From the cell containing the given text, extract its center point as (x, y) coordinate. 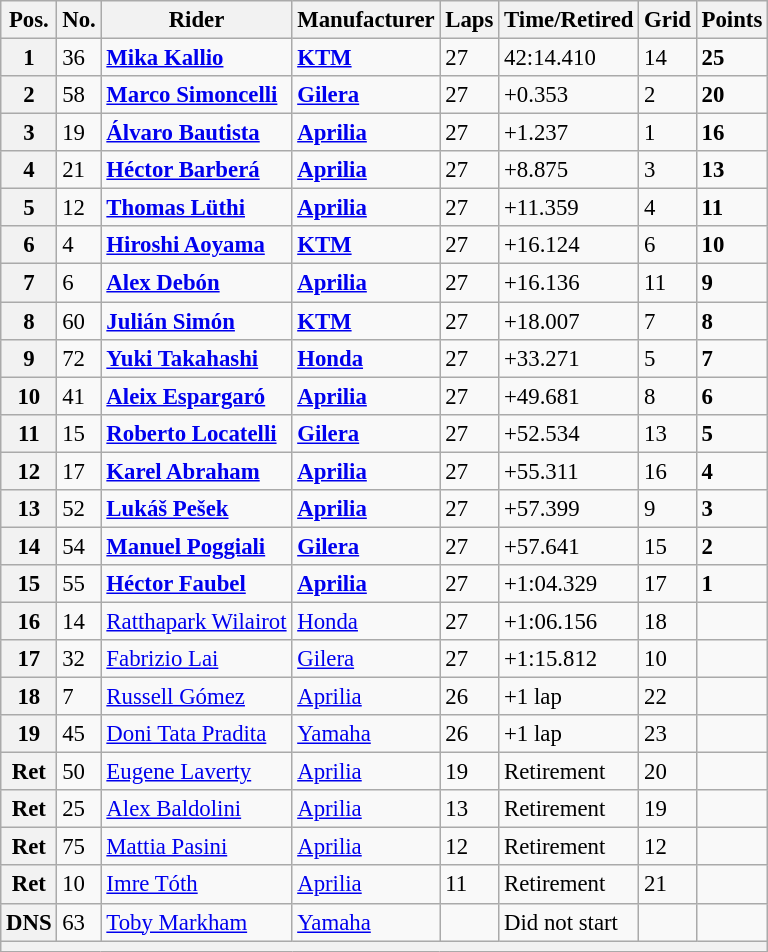
Imre Tóth (196, 885)
Points (732, 20)
63 (79, 922)
45 (79, 734)
+33.271 (569, 358)
Laps (470, 20)
42:14.410 (569, 58)
+11.359 (569, 208)
Thomas Lüthi (196, 208)
32 (79, 659)
Pos. (29, 20)
Fabrizio Lai (196, 659)
+8.875 (569, 170)
Mattia Pasini (196, 847)
50 (79, 772)
55 (79, 584)
72 (79, 358)
Alex Baldolini (196, 809)
Marco Simoncelli (196, 95)
+16.124 (569, 245)
36 (79, 58)
22 (668, 697)
Héctor Barberá (196, 170)
+52.534 (569, 433)
Rider (196, 20)
Álvaro Bautista (196, 133)
+55.311 (569, 471)
+1:06.156 (569, 621)
Hiroshi Aoyama (196, 245)
Grid (668, 20)
52 (79, 509)
60 (79, 321)
Roberto Locatelli (196, 433)
+0.353 (569, 95)
DNS (29, 922)
54 (79, 546)
+1:15.812 (569, 659)
Did not start (569, 922)
Karel Abraham (196, 471)
Doni Tata Pradita (196, 734)
58 (79, 95)
Aleix Espargaró (196, 396)
+16.136 (569, 283)
No. (79, 20)
Manuel Poggiali (196, 546)
Manufacturer (366, 20)
75 (79, 847)
Héctor Faubel (196, 584)
Yuki Takahashi (196, 358)
+57.641 (569, 546)
Alex Debón (196, 283)
Time/Retired (569, 20)
Toby Markham (196, 922)
Julián Simón (196, 321)
+1:04.329 (569, 584)
23 (668, 734)
Russell Gómez (196, 697)
41 (79, 396)
+49.681 (569, 396)
Eugene Laverty (196, 772)
Mika Kallio (196, 58)
+57.399 (569, 509)
+18.007 (569, 321)
Lukáš Pešek (196, 509)
Ratthapark Wilairot (196, 621)
+1.237 (569, 133)
